Return the [x, y] coordinate for the center point of the cell that contains the specified text.  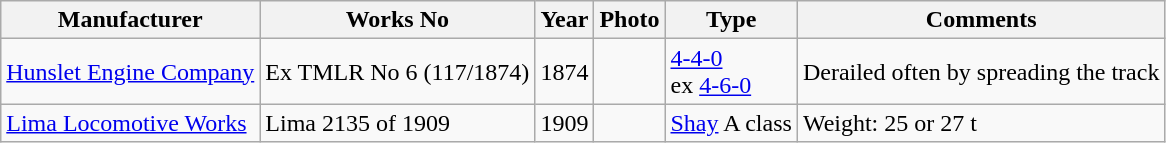
Ex TMLR No 6 (117/1874) [398, 72]
1874 [564, 72]
Type [731, 20]
Derailed often by spreading the track [981, 72]
4-4-0 ex 4-6-0 [731, 72]
Photo [630, 20]
1909 [564, 123]
Manufacturer [130, 20]
Hunslet Engine Company [130, 72]
Works No [398, 20]
Lima 2135 of 1909 [398, 123]
Year [564, 20]
Comments [981, 20]
Weight: 25 or 27 t [981, 123]
Lima Locomotive Works [130, 123]
Shay A class [731, 123]
